Find where the given text appears and provide that cell's center as [X, Y] coordinate. 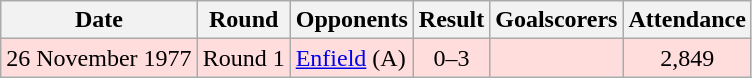
Round 1 [244, 58]
0–3 [451, 58]
Result [451, 20]
Date [99, 20]
Opponents [352, 20]
Enfield (A) [352, 58]
Goalscorers [556, 20]
2,849 [687, 58]
26 November 1977 [99, 58]
Round [244, 20]
Attendance [687, 20]
